Detect which cell encompasses the target text, then output its (X, Y) center coordinate. 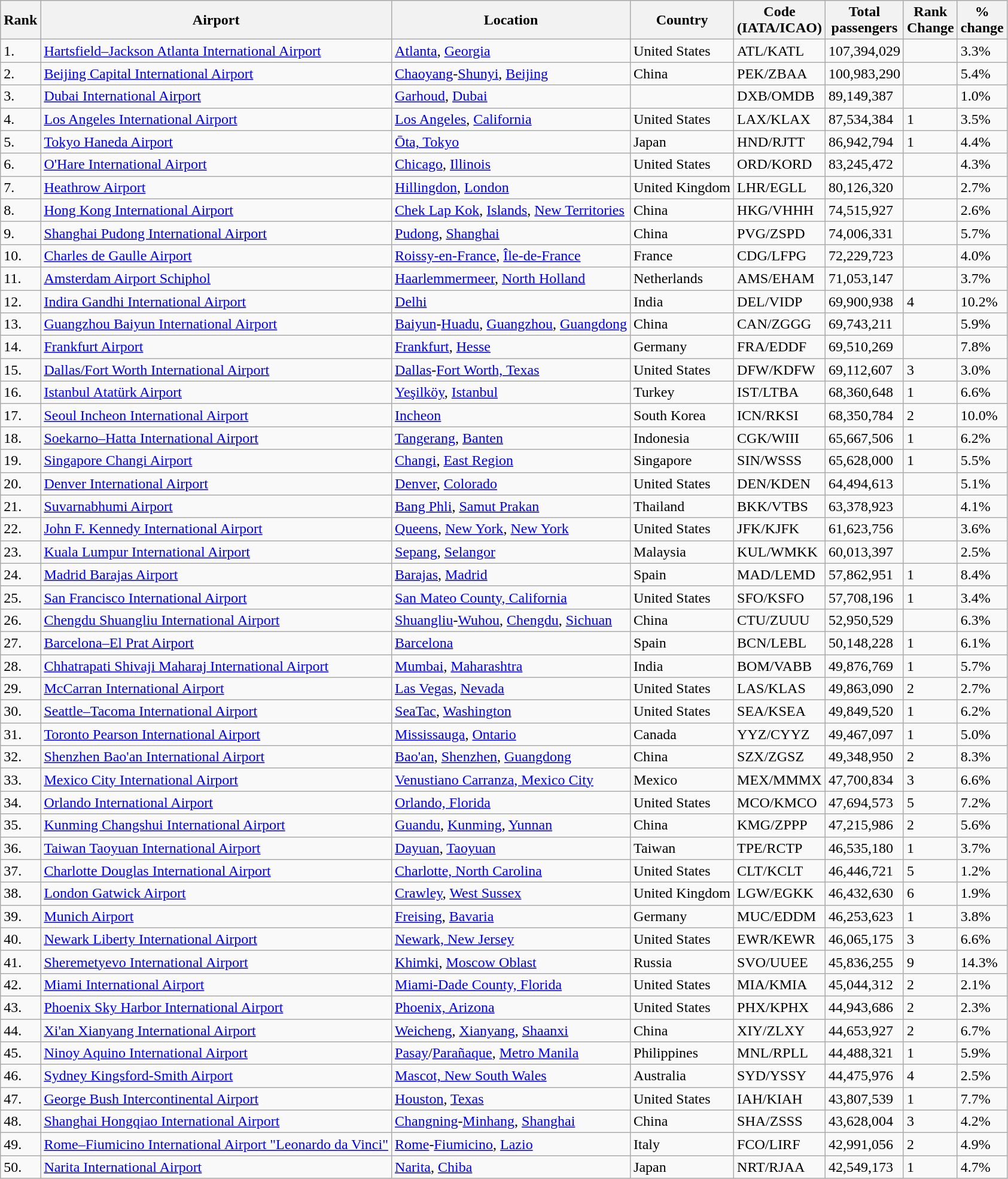
5.4% (982, 74)
Miami-Dade County, Florida (511, 984)
Hillingdon, London (511, 187)
MCO/KMCO (780, 803)
Crawley, West Sussex (511, 894)
4.3% (982, 165)
Airport (217, 20)
14.3% (982, 962)
FCO/LIRF (780, 1144)
CLT/KCLT (780, 871)
4.7% (982, 1167)
46,432,630 (864, 894)
12. (20, 301)
Heathrow Airport (217, 187)
Madrid Barajas Airport (217, 575)
4.0% (982, 256)
47. (20, 1099)
47,694,573 (864, 803)
Charles de Gaulle Airport (217, 256)
Malaysia (682, 552)
Tokyo Haneda Airport (217, 142)
42. (20, 984)
2. (20, 74)
Ōta, Tokyo (511, 142)
Thailand (682, 506)
Atlanta, Georgia (511, 51)
43,807,539 (864, 1099)
Queens, New York, New York (511, 529)
LHR/EGLL (780, 187)
AMS/EHAM (780, 278)
PHX/KPHX (780, 1007)
60,013,397 (864, 552)
3. (20, 96)
Phoenix, Arizona (511, 1007)
65,628,000 (864, 461)
Shuangliu-Wuhou, Chengdu, Sichuan (511, 620)
CAN/ZGGG (780, 324)
69,510,269 (864, 347)
Chaoyang-Shunyi, Beijing (511, 74)
Soekarno–Hatta International Airport (217, 438)
LGW/EGKK (780, 894)
26. (20, 620)
MNL/RPLL (780, 1053)
SVO/UUEE (780, 962)
Miami International Airport (217, 984)
McCarran International Airport (217, 689)
Dallas-Fort Worth, Texas (511, 370)
Istanbul Atatürk Airport (217, 393)
Russia (682, 962)
Roissy-en-France, Île-de-France (511, 256)
24. (20, 575)
BKK/VTBS (780, 506)
65,667,506 (864, 438)
NRT/RJAA (780, 1167)
107,394,029 (864, 51)
3.8% (982, 916)
46,065,175 (864, 939)
46,253,623 (864, 916)
2.1% (982, 984)
Rome-Fiumicino, Lazio (511, 1144)
3.4% (982, 597)
Seattle–Tacoma International Airport (217, 712)
Los Angeles, California (511, 119)
25. (20, 597)
29. (20, 689)
8.3% (982, 757)
61,623,756 (864, 529)
Rank (20, 20)
DEL/VIDP (780, 301)
89,149,387 (864, 96)
6.3% (982, 620)
36. (20, 848)
100,983,290 (864, 74)
Newark Liberty International Airport (217, 939)
FRA/EDDF (780, 347)
MUC/EDDM (780, 916)
68,350,784 (864, 415)
5.5% (982, 461)
2.3% (982, 1007)
CGK/WIII (780, 438)
20. (20, 484)
Taiwan Taoyuan International Airport (217, 848)
Yeşilköy, Istanbul (511, 393)
Newark, New Jersey (511, 939)
Kuala Lumpur International Airport (217, 552)
Sheremetyevo International Airport (217, 962)
ATL/KATL (780, 51)
Phoenix Sky Harbor International Airport (217, 1007)
IST/LTBA (780, 393)
Las Vegas, Nevada (511, 689)
Code(IATA/ICAO) (780, 20)
CDG/LFPG (780, 256)
Suvarnabhumi Airport (217, 506)
Tangerang, Banten (511, 438)
SYD/YSSY (780, 1076)
Beijing Capital International Airport (217, 74)
23. (20, 552)
Mississauga, Ontario (511, 734)
41. (20, 962)
Chicago, Illinois (511, 165)
EWR/KEWR (780, 939)
PEK/ZBAA (780, 74)
Chhatrapati Shivaji Maharaj International Airport (217, 666)
8.4% (982, 575)
HKG/VHHH (780, 210)
57,708,196 (864, 597)
4.4% (982, 142)
ORD/KORD (780, 165)
ICN/RKSI (780, 415)
83,245,472 (864, 165)
74,006,331 (864, 233)
13. (20, 324)
Narita International Airport (217, 1167)
RankChange (930, 20)
49,348,950 (864, 757)
33. (20, 780)
42,549,173 (864, 1167)
4.2% (982, 1122)
6.1% (982, 643)
Toronto Pearson International Airport (217, 734)
John F. Kennedy International Airport (217, 529)
74,515,927 (864, 210)
Frankfurt Airport (217, 347)
Sepang, Selangor (511, 552)
44,653,927 (864, 1030)
Canada (682, 734)
6.7% (982, 1030)
Singapore (682, 461)
49,849,520 (864, 712)
10.0% (982, 415)
1. (20, 51)
Dallas/Fort Worth International Airport (217, 370)
Dubai International Airport (217, 96)
11. (20, 278)
SIN/WSSS (780, 461)
3.3% (982, 51)
6 (930, 894)
IAH/KIAH (780, 1099)
7.7% (982, 1099)
PVG/ZSPD (780, 233)
17. (20, 415)
22. (20, 529)
10. (20, 256)
Orlando International Airport (217, 803)
64,494,613 (864, 484)
34. (20, 803)
Taiwan (682, 848)
Freising, Bavaria (511, 916)
5.0% (982, 734)
Mexico City International Airport (217, 780)
Singapore Changi Airport (217, 461)
10.2% (982, 301)
JFK/KJFK (780, 529)
32. (20, 757)
O'Hare International Airport (217, 165)
45. (20, 1053)
Pasay/Parañaque, Metro Manila (511, 1053)
DXB/OMDB (780, 96)
Los Angeles International Airport (217, 119)
46,446,721 (864, 871)
1.0% (982, 96)
45,044,312 (864, 984)
7. (20, 187)
43,628,004 (864, 1122)
87,534,384 (864, 119)
DEN/KDEN (780, 484)
44. (20, 1030)
15. (20, 370)
Changning-Minhang, Shanghai (511, 1122)
80,126,320 (864, 187)
Delhi (511, 301)
KMG/ZPPP (780, 825)
BOM/VABB (780, 666)
5.1% (982, 484)
Garhoud, Dubai (511, 96)
86,942,794 (864, 142)
38. (20, 894)
Khimki, Moscow Oblast (511, 962)
France (682, 256)
Indonesia (682, 438)
46. (20, 1076)
TPE/RCTP (780, 848)
48. (20, 1122)
Guangzhou Baiyun International Airport (217, 324)
Philippines (682, 1053)
Bao'an, Shenzhen, Guangdong (511, 757)
Haarlemmermeer, North Holland (511, 278)
Turkey (682, 393)
Country (682, 20)
George Bush Intercontinental Airport (217, 1099)
Shenzhen Bao'an International Airport (217, 757)
Guandu, Kunming, Yunnan (511, 825)
57,862,951 (864, 575)
68,360,648 (864, 393)
SEA/KSEA (780, 712)
50. (20, 1167)
Pudong, Shanghai (511, 233)
BCN/LEBL (780, 643)
Mumbai, Maharashtra (511, 666)
Charlotte, North Carolina (511, 871)
49. (20, 1144)
LAS/KLAS (780, 689)
63,378,923 (864, 506)
50,148,228 (864, 643)
London Gatwick Airport (217, 894)
Italy (682, 1144)
Rome–Fiumicino International Airport "Leonardo da Vinci" (217, 1144)
DFW/KDFW (780, 370)
1.9% (982, 894)
69,743,211 (864, 324)
Netherlands (682, 278)
CTU/ZUUU (780, 620)
9. (20, 233)
Totalpassengers (864, 20)
San Mateo County, California (511, 597)
71,053,147 (864, 278)
4.1% (982, 506)
43. (20, 1007)
3.6% (982, 529)
49,876,769 (864, 666)
Australia (682, 1076)
Orlando, Florida (511, 803)
7.8% (982, 347)
SeaTac, Washington (511, 712)
HND/RJTT (780, 142)
%change (982, 20)
19. (20, 461)
XIY/ZLXY (780, 1030)
39. (20, 916)
Denver, Colorado (511, 484)
Bang Phli, Samut Prakan (511, 506)
2.6% (982, 210)
MIA/KMIA (780, 984)
Xi'an Xianyang International Airport (217, 1030)
Frankfurt, Hesse (511, 347)
44,488,321 (864, 1053)
Changi, East Region (511, 461)
30. (20, 712)
Amsterdam Airport Schiphol (217, 278)
42,991,056 (864, 1144)
5.6% (982, 825)
69,112,607 (864, 370)
14. (20, 347)
27. (20, 643)
8. (20, 210)
Shanghai Hongqiao International Airport (217, 1122)
Barcelona–El Prat Airport (217, 643)
31. (20, 734)
3.0% (982, 370)
4.9% (982, 1144)
Dayuan, Taoyuan (511, 848)
Hartsfield–Jackson Atlanta International Airport (217, 51)
49,467,097 (864, 734)
MEX/MMMX (780, 780)
52,950,529 (864, 620)
Shanghai Pudong International Airport (217, 233)
46,535,180 (864, 848)
69,900,938 (864, 301)
Kunming Changshui International Airport (217, 825)
49,863,090 (864, 689)
Weicheng, Xianyang, Shaanxi (511, 1030)
3.5% (982, 119)
72,229,723 (864, 256)
Chek Lap Kok, Islands, New Territories (511, 210)
South Korea (682, 415)
18. (20, 438)
SFO/KSFO (780, 597)
40. (20, 939)
7.2% (982, 803)
Mexico (682, 780)
Houston, Texas (511, 1099)
LAX/KLAX (780, 119)
6. (20, 165)
Munich Airport (217, 916)
44,475,976 (864, 1076)
Baiyun-Huadu, Guangzhou, Guangdong (511, 324)
47,215,986 (864, 825)
37. (20, 871)
San Francisco International Airport (217, 597)
Narita, Chiba (511, 1167)
Location (511, 20)
45,836,255 (864, 962)
SZX/ZGSZ (780, 757)
Mascot, New South Wales (511, 1076)
4. (20, 119)
Hong Kong International Airport (217, 210)
35. (20, 825)
MAD/LEMD (780, 575)
SHA/ZSSS (780, 1122)
Venustiano Carranza, Mexico City (511, 780)
Charlotte Douglas International Airport (217, 871)
44,943,686 (864, 1007)
5. (20, 142)
Indira Gandhi International Airport (217, 301)
YYZ/CYYZ (780, 734)
KUL/WMKK (780, 552)
47,700,834 (864, 780)
Barajas, Madrid (511, 575)
28. (20, 666)
Chengdu Shuangliu International Airport (217, 620)
Sydney Kingsford-Smith Airport (217, 1076)
Barcelona (511, 643)
16. (20, 393)
1.2% (982, 871)
Ninoy Aquino International Airport (217, 1053)
21. (20, 506)
Denver International Airport (217, 484)
Incheon (511, 415)
Seoul Incheon International Airport (217, 415)
9 (930, 962)
